Identify which cell holds the provided text, then report its [X, Y] central coordinate. 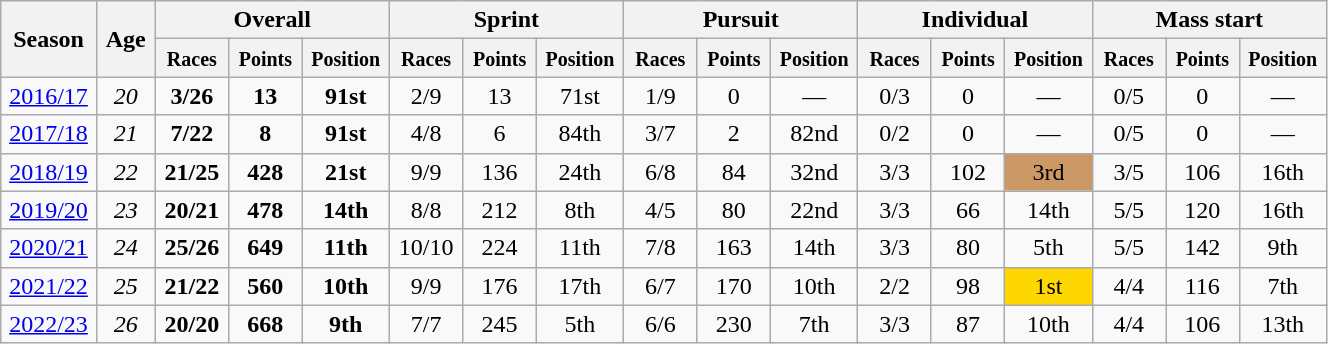
21/22 [192, 286]
668 [266, 324]
Season [49, 39]
10/10 [426, 248]
20/21 [192, 210]
4/8 [426, 134]
22nd [814, 210]
176 [500, 286]
23 [126, 210]
649 [266, 248]
Pursuit [741, 20]
478 [266, 210]
20/20 [192, 324]
66 [968, 210]
84th [580, 134]
3rd [1048, 172]
Mass start [1209, 20]
7/22 [192, 134]
8 [266, 134]
224 [500, 248]
13th [1282, 324]
6 [500, 134]
2/2 [895, 286]
6/6 [661, 324]
2018/19 [49, 172]
6/7 [661, 286]
21/25 [192, 172]
87 [968, 324]
245 [500, 324]
3/5 [1129, 172]
163 [734, 248]
Individual [975, 20]
98 [968, 286]
2017/18 [49, 134]
2016/17 [49, 96]
1st [1048, 286]
17th [580, 286]
142 [1203, 248]
2021/22 [49, 286]
8th [580, 210]
170 [734, 286]
24th [580, 172]
25/26 [192, 248]
230 [734, 324]
428 [266, 172]
4/5 [661, 210]
560 [266, 286]
6/8 [661, 172]
21 [126, 134]
25 [126, 286]
2022/23 [49, 324]
8/8 [426, 210]
2019/20 [49, 210]
0/2 [895, 134]
Overall [272, 20]
22 [126, 172]
212 [500, 210]
20 [126, 96]
2/9 [426, 96]
21st [346, 172]
84 [734, 172]
3/7 [661, 134]
3/26 [192, 96]
Age [126, 39]
2020/21 [49, 248]
102 [968, 172]
116 [1203, 286]
120 [1203, 210]
Sprint [506, 20]
7/7 [426, 324]
136 [500, 172]
24 [126, 248]
32nd [814, 172]
26 [126, 324]
0/3 [895, 96]
7/8 [661, 248]
82nd [814, 134]
1/9 [661, 96]
71st [580, 96]
2 [734, 134]
